Locate the cell with the specified text and output its (x, y) center coordinate. 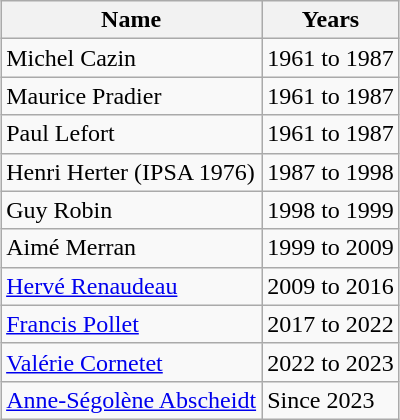
Anne-Ségolène Abscheidt (132, 400)
2022 to 2023 (331, 362)
Since 2023 (331, 400)
1987 to 1998 (331, 172)
2009 to 2016 (331, 286)
Michel Cazin (132, 58)
Guy Robin (132, 210)
Francis Pollet (132, 324)
2017 to 2022 (331, 324)
Years (331, 20)
Henri Herter (IPSA 1976) (132, 172)
Valérie Cornetet (132, 362)
Hervé Renaudeau (132, 286)
Aimé Merran (132, 248)
1999 to 2009 (331, 248)
1998 to 1999 (331, 210)
Name (132, 20)
Maurice Pradier (132, 96)
Paul Lefort (132, 134)
